Pinpoint the cell where the given text exists, returning its [X, Y] midpoint coordinate. 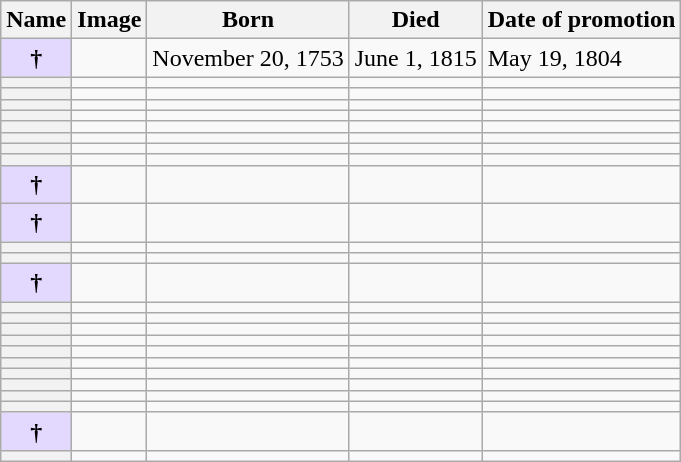
Name [36, 20]
May 19, 1804 [582, 58]
Born [248, 20]
Died [416, 20]
June 1, 1815 [416, 58]
Image [110, 20]
November 20, 1753 [248, 58]
Date of promotion [582, 20]
